Provide the [X, Y] coordinate of the cell's center where the given text is located.  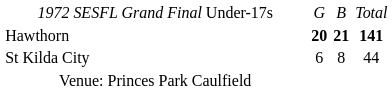
6 [320, 58]
8 [342, 58]
Venue: Princes Park Caulfield [156, 80]
44 [372, 58]
141 [372, 36]
20 [320, 36]
Hawthorn [156, 36]
21 [342, 36]
G [320, 13]
B [342, 13]
St Kilda City [156, 58]
Total [372, 13]
1972 SESFL Grand Final Under-17s [156, 13]
